Capture the cell that displays the provided text and extract its (X, Y) central coordinate. 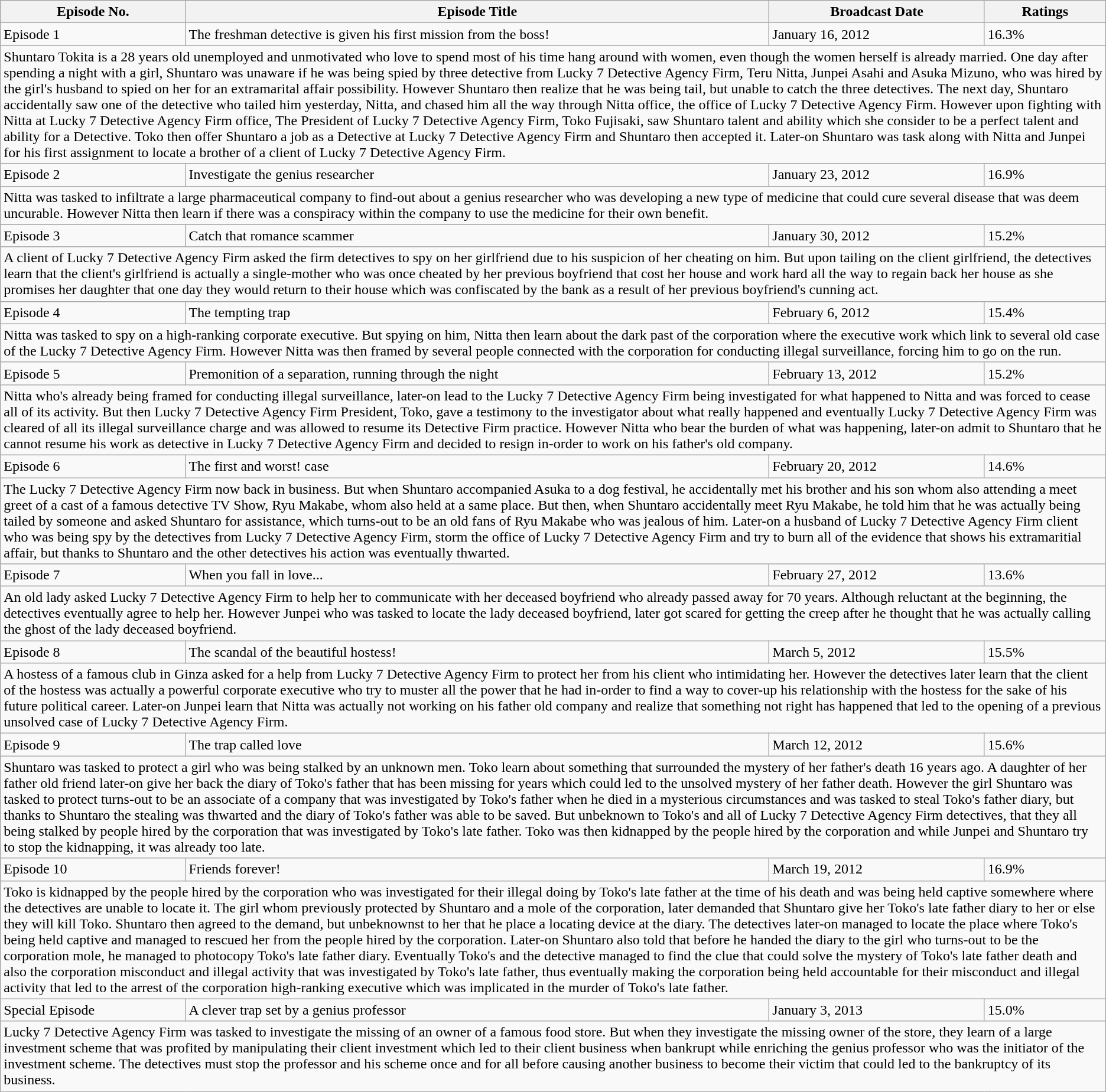
When you fall in love... (477, 575)
January 30, 2012 (877, 236)
A clever trap set by a genius professor (477, 1010)
Friends forever! (477, 869)
Episode No. (93, 12)
The tempting trap (477, 312)
Episode 8 (93, 652)
Premonition of a separation, running through the night (477, 373)
15.0% (1045, 1010)
Episode 1 (93, 34)
Special Episode (93, 1010)
March 5, 2012 (877, 652)
Catch that romance scammer (477, 236)
February 27, 2012 (877, 575)
Episode 7 (93, 575)
February 13, 2012 (877, 373)
The scandal of the beautiful hostess! (477, 652)
Episode Title (477, 12)
Episode 10 (93, 869)
Ratings (1045, 12)
Episode 9 (93, 745)
Episode 5 (93, 373)
13.6% (1045, 575)
Investigate the genius researcher (477, 175)
Broadcast Date (877, 12)
15.6% (1045, 745)
February 6, 2012 (877, 312)
16.3% (1045, 34)
March 19, 2012 (877, 869)
The freshman detective is given his first mission from the boss! (477, 34)
Episode 3 (93, 236)
Episode 6 (93, 466)
January 16, 2012 (877, 34)
15.5% (1045, 652)
January 3, 2013 (877, 1010)
The first and worst! case (477, 466)
The trap called love (477, 745)
January 23, 2012 (877, 175)
February 20, 2012 (877, 466)
14.6% (1045, 466)
March 12, 2012 (877, 745)
Episode 4 (93, 312)
15.4% (1045, 312)
Episode 2 (93, 175)
